Determine the (X, Y) coordinate at the center of the cell enclosing the given text.  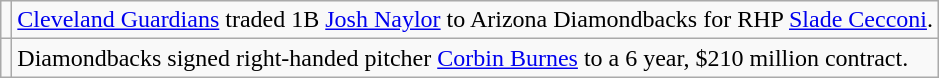
Cleveland Guardians traded 1B Josh Naylor to Arizona Diamondbacks for RHP Slade Cecconi. (476, 20)
Diamondbacks signed right-handed pitcher Corbin Burnes to a 6 year, $210 million contract. (476, 58)
